Extract the (x, y) coordinate from the center of the cell holding the provided text.  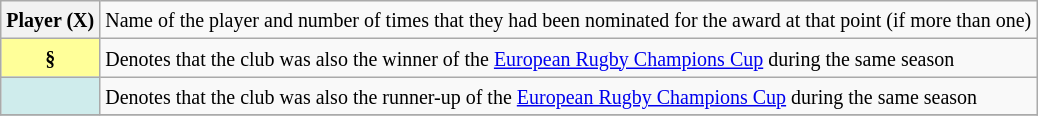
§ (50, 58)
Name of the player and number of times that they had been nominated for the award at that point (if more than one) (568, 20)
Denotes that the club was also the winner of the European Rugby Champions Cup during the same season (568, 58)
Denotes that the club was also the runner-up of the European Rugby Champions Cup during the same season (568, 96)
Player (X) (50, 20)
